Output the [x, y] coordinate of the center of the cell containing the given text.  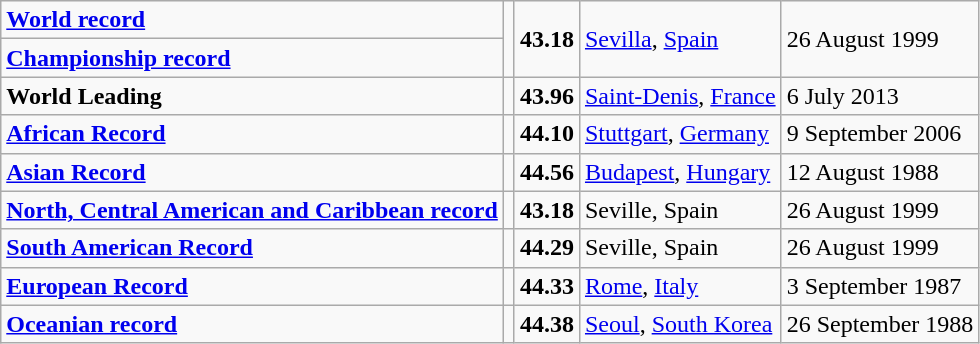
South American Record [252, 248]
12 August 1988 [880, 172]
Oceanian record [252, 324]
Championship record [252, 58]
Asian Record [252, 172]
44.38 [546, 324]
European Record [252, 286]
44.56 [546, 172]
44.29 [546, 248]
Seoul, South Korea [680, 324]
Budapest, Hungary [680, 172]
44.33 [546, 286]
North, Central American and Caribbean record [252, 210]
44.10 [546, 134]
Rome, Italy [680, 286]
43.96 [546, 96]
Saint-Denis, France [680, 96]
Sevilla, Spain [680, 39]
3 September 1987 [880, 286]
World record [252, 20]
Stuttgart, Germany [680, 134]
African Record [252, 134]
World Leading [252, 96]
26 September 1988 [880, 324]
6 July 2013 [880, 96]
9 September 2006 [880, 134]
